Determine the [x, y] coordinate at the center of the cell enclosing the given text.  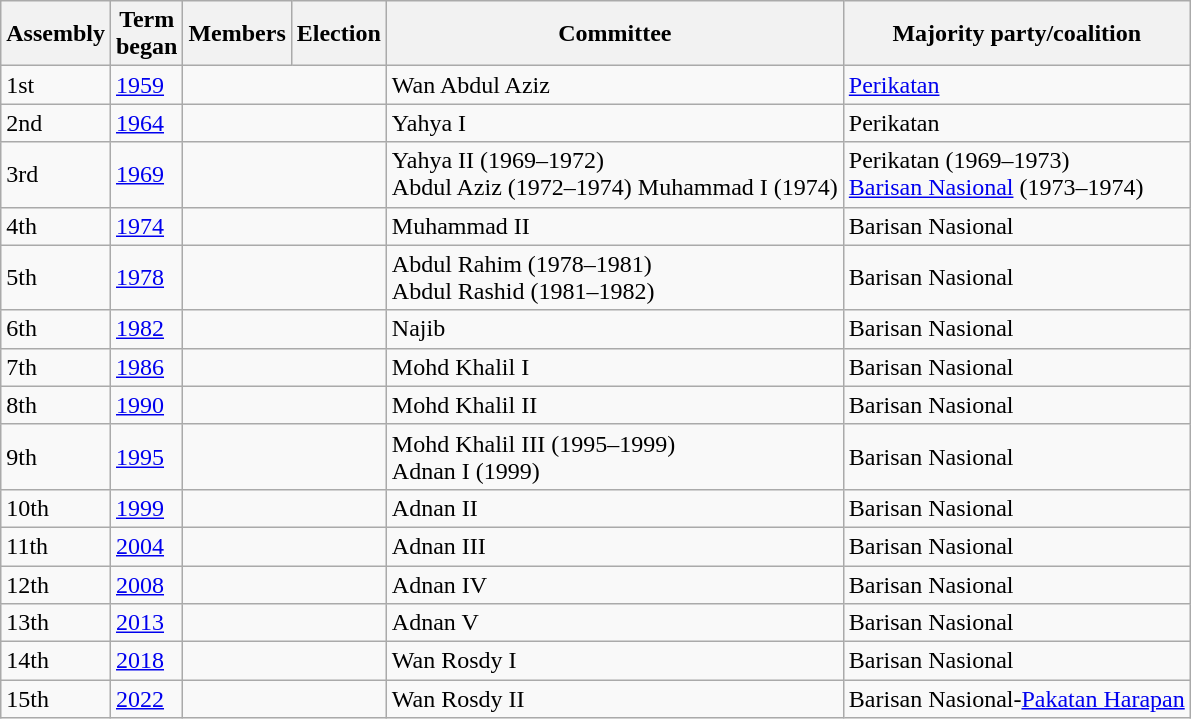
Adnan II [614, 508]
15th [56, 699]
1969 [146, 174]
Muhammad II [614, 226]
2nd [56, 123]
2008 [146, 585]
Najib [614, 329]
11th [56, 546]
1978 [146, 278]
Barisan Nasional-Pakatan Harapan [1016, 699]
7th [56, 367]
2022 [146, 699]
14th [56, 661]
5th [56, 278]
Yahya I [614, 123]
2013 [146, 623]
2018 [146, 661]
Wan Abdul Aziz [614, 85]
Mohd Khalil I [614, 367]
1974 [146, 226]
1964 [146, 123]
12th [56, 585]
6th [56, 329]
Committee [614, 34]
1986 [146, 367]
Wan Rosdy II [614, 699]
Yahya II (1969–1972)Abdul Aziz (1972–1974) Muhammad I (1974) [614, 174]
9th [56, 456]
Mohd Khalil II [614, 405]
Wan Rosdy I [614, 661]
1st [56, 85]
Assembly [56, 34]
Members [237, 34]
2004 [146, 546]
Adnan IV [614, 585]
4th [56, 226]
10th [56, 508]
3rd [56, 174]
Perikatan (1969–1973)Barisan Nasional (1973–1974) [1016, 174]
1990 [146, 405]
1999 [146, 508]
1995 [146, 456]
Abdul Rahim (1978–1981)Abdul Rashid (1981–1982) [614, 278]
Adnan V [614, 623]
Adnan III [614, 546]
13th [56, 623]
Mohd Khalil III (1995–1999)Adnan I (1999) [614, 456]
Election [338, 34]
Majority party/coalition [1016, 34]
Termbegan [146, 34]
8th [56, 405]
1959 [146, 85]
1982 [146, 329]
